Capture the cell that displays the provided text and extract its [x, y] central coordinate. 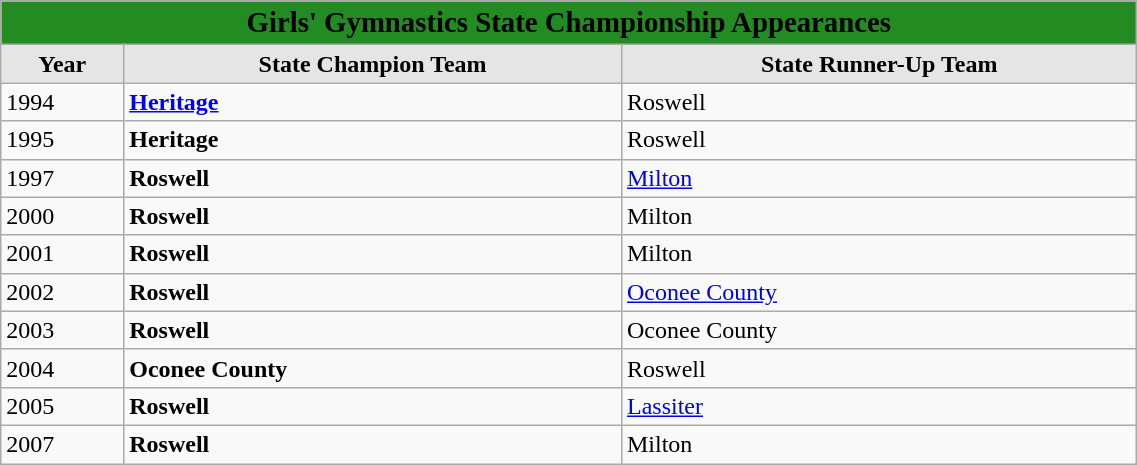
State Champion Team [373, 64]
1995 [62, 140]
2005 [62, 406]
Girls' Gymnastics State Championship Appearances [569, 23]
Lassiter [878, 406]
2001 [62, 254]
Year [62, 64]
2000 [62, 216]
State Runner-Up Team [878, 64]
2004 [62, 368]
1994 [62, 102]
2007 [62, 444]
1997 [62, 178]
2003 [62, 330]
2002 [62, 292]
